Determine the [X, Y] coordinate at the center of the cell enclosing the given text.  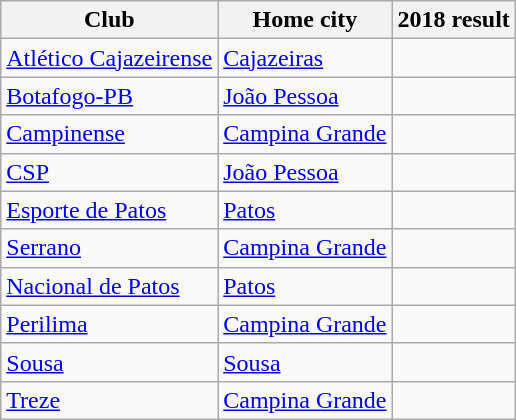
2018 result [454, 20]
Treze [110, 400]
Botafogo-PB [110, 96]
Club [110, 20]
Perilima [110, 324]
CSP [110, 172]
Atlético Cajazeirense [110, 58]
Cajazeiras [305, 58]
Nacional de Patos [110, 286]
Esporte de Patos [110, 210]
Serrano [110, 248]
Home city [305, 20]
Campinense [110, 134]
